Output the [X, Y] coordinate of the center of the cell containing the given text.  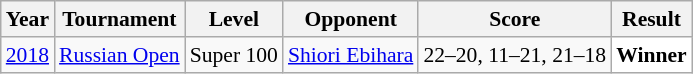
Russian Open [120, 55]
Year [28, 19]
Result [652, 19]
Super 100 [234, 55]
2018 [28, 55]
Opponent [350, 19]
Winner [652, 55]
Level [234, 19]
Score [514, 19]
Tournament [120, 19]
Shiori Ebihara [350, 55]
22–20, 11–21, 21–18 [514, 55]
